Find where the given text appears and provide that cell's center as [X, Y] coordinate. 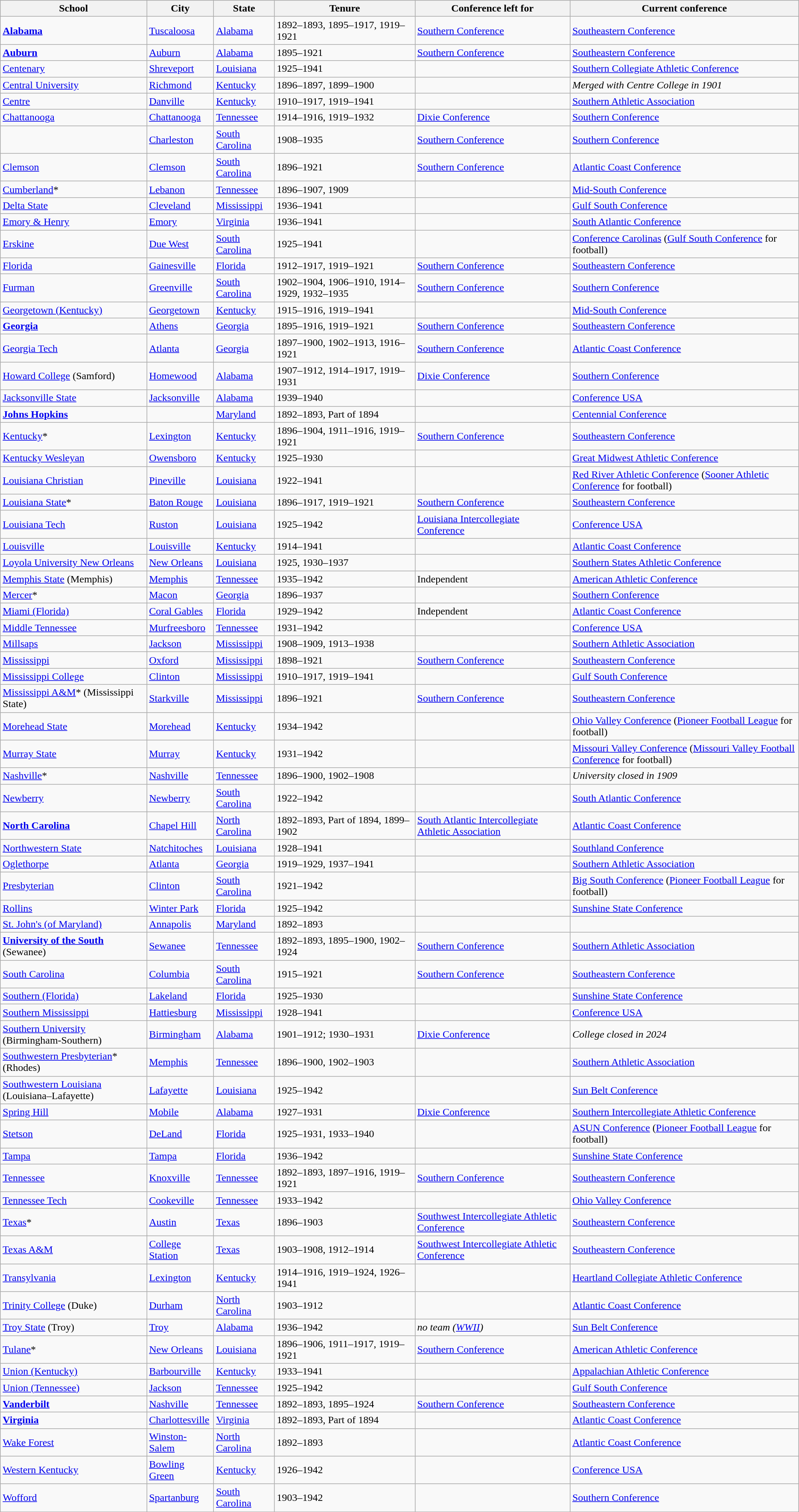
Centennial Conference [684, 414]
Shreveport [180, 69]
Lebanon [180, 189]
Heartland Collegiate Athletic Conference [684, 1278]
Charleston [180, 139]
Georgetown (Kentucky) [73, 310]
Cleveland [180, 205]
1896–1906, 1911–1917, 1919–1921 [345, 1349]
Southwestern Presbyterian* (Rhodes) [73, 1062]
1922–1941 [345, 480]
Louisiana State* [73, 502]
Lakeland [180, 996]
Appalachian Athletic Conference [684, 1372]
Hattiesburg [180, 1012]
1922–1942 [345, 798]
College Station [180, 1249]
Murray [180, 754]
Winter Park [180, 908]
1892–1893, 1895–1900, 1902–1924 [345, 946]
1912–1917, 1919–1921 [345, 266]
Louisiana Tech [73, 524]
Annapolis [180, 924]
Southern Mississippi [73, 1012]
Due West [180, 243]
Murfreesboro [180, 628]
1895–1921 [345, 53]
Troy State (Troy) [73, 1328]
State [244, 9]
Kentucky* [73, 436]
Furman [73, 288]
St. John's (of Maryland) [73, 924]
Georgia Tech [73, 348]
1903–1908, 1912–1914 [345, 1249]
Tennessee Tech [73, 1200]
Emory [180, 222]
1896–1903 [345, 1222]
Austin [180, 1222]
1939–1940 [345, 398]
Gainesville [180, 266]
Merged with Centre College in 1901 [684, 85]
1892–1893, 1895–1917, 1919–1921 [345, 31]
Jacksonville State [73, 398]
Mobile [180, 1112]
Rollins [73, 908]
Current conference [684, 9]
1903–1942 [345, 1498]
Presbyterian [73, 886]
Homewood [180, 376]
Winston-Salem [180, 1442]
Barbourville [180, 1372]
Charlottesville [180, 1420]
University of the South (Sewanee) [73, 946]
Southern States Athletic Conference [684, 562]
Stetson [73, 1134]
1896–1897, 1899–1900 [345, 85]
Columbia [180, 974]
Ohio Valley Conference (Pioneer Football League for football) [684, 726]
Union (Tennessee) [73, 1388]
Danville [180, 101]
Millsaps [73, 644]
1925–1931, 1933–1940 [345, 1134]
1921–1942 [345, 886]
Mississippi College [73, 676]
Chapel Hill [180, 826]
Ohio Valley Conference [684, 1200]
Starkville [180, 699]
1897–1900, 1902–1913, 1916–1921 [345, 348]
1914–1916, 1919–1924, 1926–1941 [345, 1278]
Loyola University New Orleans [73, 562]
1929–1942 [345, 611]
Centre [73, 101]
Jacksonville [180, 398]
ASUN Conference (Pioneer Football League for football) [684, 1134]
Nashville* [73, 776]
1896–1937 [345, 595]
Johns Hopkins [73, 414]
Transylvania [73, 1278]
Tulane* [73, 1349]
Texas* [73, 1222]
Missouri Valley Conference (Missouri Valley Football Conference for football) [684, 754]
School [73, 9]
DeLand [180, 1134]
Pineville [180, 480]
Southern Intercollegiate Athletic Conference [684, 1112]
1914–1941 [345, 546]
1901–1912; 1930–1931 [345, 1034]
1892–1893, 1897–1916, 1919–1921 [345, 1178]
Owensboro [180, 458]
Sewanee [180, 946]
Middle Tennessee [73, 628]
Southland Conference [684, 848]
College closed in 2024 [684, 1034]
1933–1942 [345, 1200]
Miami (Florida) [73, 611]
1892–1893, Part of 1894, 1899–1902 [345, 826]
Oglethorpe [73, 864]
1919–1929, 1937–1941 [345, 864]
Centenary [73, 69]
Morehead [180, 726]
1925, 1930–1937 [345, 562]
1914–1916, 1919–1932 [345, 117]
South Atlantic Intercollegiate Athletic Association [493, 826]
Union (Kentucky) [73, 1372]
Great Midwest Athletic Conference [684, 458]
1926–1942 [345, 1470]
Spartanburg [180, 1498]
Cookeville [180, 1200]
Natchitoches [180, 848]
Mississippi A&M* (Mississippi State) [73, 699]
Louisiana Christian [73, 480]
Athens [180, 326]
1915–1921 [345, 974]
Mercer* [73, 595]
1896–1907, 1909 [345, 189]
Vanderbilt [73, 1404]
1898–1921 [345, 660]
Kentucky Wesleyan [73, 458]
Wake Forest [73, 1442]
Delta State [73, 205]
Troy [180, 1328]
University closed in 1909 [684, 776]
1908–1935 [345, 139]
Ruston [180, 524]
Murray State [73, 754]
1896–1917, 1919–1921 [345, 502]
Macon [180, 595]
Western Kentucky [73, 1470]
Tuscaloosa [180, 31]
1933–1941 [345, 1372]
City [180, 9]
Coral Gables [180, 611]
Wofford [73, 1498]
Baton Rouge [180, 502]
1896–1900, 1902–1903 [345, 1062]
Southern University (Birmingham-Southern) [73, 1034]
Memphis State (Memphis) [73, 579]
1902–1904, 1906–1910, 1914–1929, 1932–1935 [345, 288]
1892–1893, 1895–1924 [345, 1404]
Erskine [73, 243]
Bowling Green [180, 1470]
Big South Conference (Pioneer Football League for football) [684, 886]
1895–1916, 1919–1921 [345, 326]
Oxford [180, 660]
Northwestern State [73, 848]
Knoxville [180, 1178]
Cumberland* [73, 189]
1935–1942 [345, 579]
Texas A&M [73, 1249]
Morehead State [73, 726]
1908–1909, 1913–1938 [345, 644]
Lafayette [180, 1090]
Richmond [180, 85]
Emory & Henry [73, 222]
Central University [73, 85]
1934–1942 [345, 726]
Southern (Florida) [73, 996]
1915–1916, 1919–1941 [345, 310]
Southern Collegiate Athletic Conference [684, 69]
Red River Athletic Conference (Sooner Athletic Conference for football) [684, 480]
Durham [180, 1306]
1896–1900, 1902–1908 [345, 776]
Greenville [180, 288]
1903–1912 [345, 1306]
Howard College (Samford) [73, 376]
1907–1912, 1914–1917, 1919–1931 [345, 376]
Southwestern Louisiana (Louisiana–Lafayette) [73, 1090]
Birmingham [180, 1034]
Louisiana Intercollegiate Conference [493, 524]
Spring Hill [73, 1112]
Georgetown [180, 310]
Conference Carolinas (Gulf South Conference for football) [684, 243]
Conference left for [493, 9]
Tenure [345, 9]
no team (WWII) [493, 1328]
1927–1931 [345, 1112]
1896–1904, 1911–1916, 1919–1921 [345, 436]
Trinity College (Duke) [73, 1306]
